Return [x, y] of the center of cell containing provided text 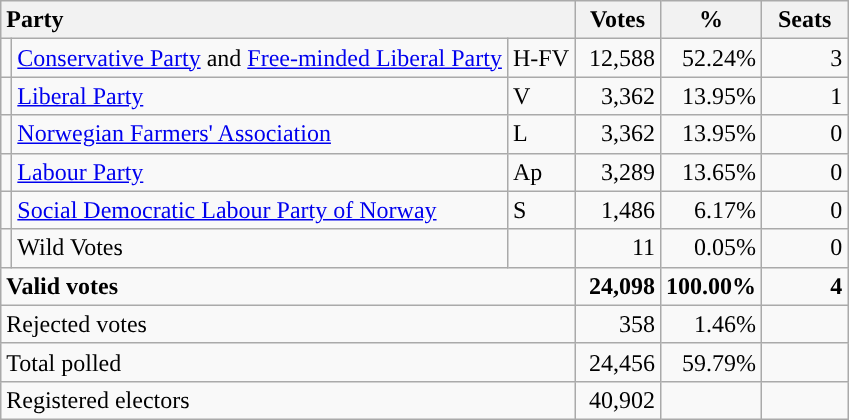
Conservative Party and Free-minded Liberal Party [260, 58]
Wild Votes [260, 248]
Registered electors [288, 400]
Valid votes [288, 286]
11 [617, 248]
59.79% [712, 362]
52.24% [712, 58]
Ap [540, 172]
13.65% [712, 172]
24,456 [617, 362]
Labour Party [260, 172]
40,902 [617, 400]
S [540, 210]
Norwegian Farmers' Association [260, 134]
0.05% [712, 248]
100.00% [712, 286]
L [540, 134]
24,098 [617, 286]
% [712, 20]
Liberal Party [260, 96]
358 [617, 324]
Total polled [288, 362]
1 [805, 96]
Party [288, 20]
V [540, 96]
6.17% [712, 210]
H-FV [540, 58]
Votes [617, 20]
4 [805, 286]
Rejected votes [288, 324]
3 [805, 58]
3,289 [617, 172]
Seats [805, 20]
Social Democratic Labour Party of Norway [260, 210]
1,486 [617, 210]
1.46% [712, 324]
12,588 [617, 58]
